From the cell containing the given text, extract its center point as (x, y) coordinate. 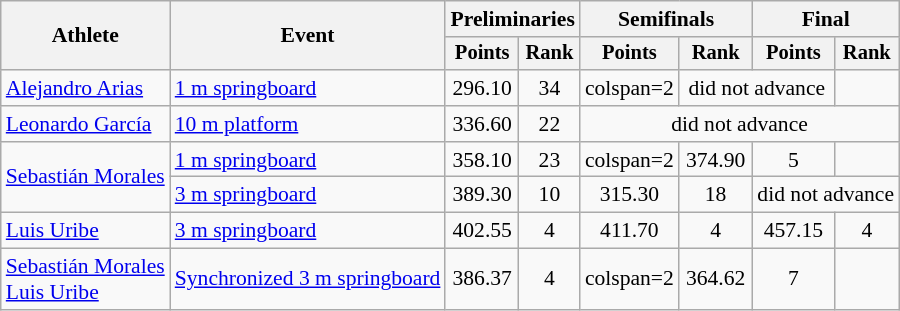
Preliminaries (512, 19)
Sebastián Morales (86, 178)
22 (550, 124)
Synchronized 3 m springboard (308, 280)
389.30 (482, 195)
18 (716, 195)
374.90 (716, 160)
5 (793, 160)
315.30 (630, 195)
358.10 (482, 160)
Luis Uribe (86, 231)
Event (308, 36)
34 (550, 88)
Sebastián Morales Luis Uribe (86, 280)
Final (826, 19)
Leonardo García (86, 124)
Semifinals (666, 19)
296.10 (482, 88)
386.37 (482, 280)
Alejandro Arias (86, 88)
23 (550, 160)
364.62 (716, 280)
10 (550, 195)
411.70 (630, 231)
457.15 (793, 231)
7 (793, 280)
Athlete (86, 36)
402.55 (482, 231)
336.60 (482, 124)
10 m platform (308, 124)
